Output the [x, y] coordinate of the center of the cell containing the given text.  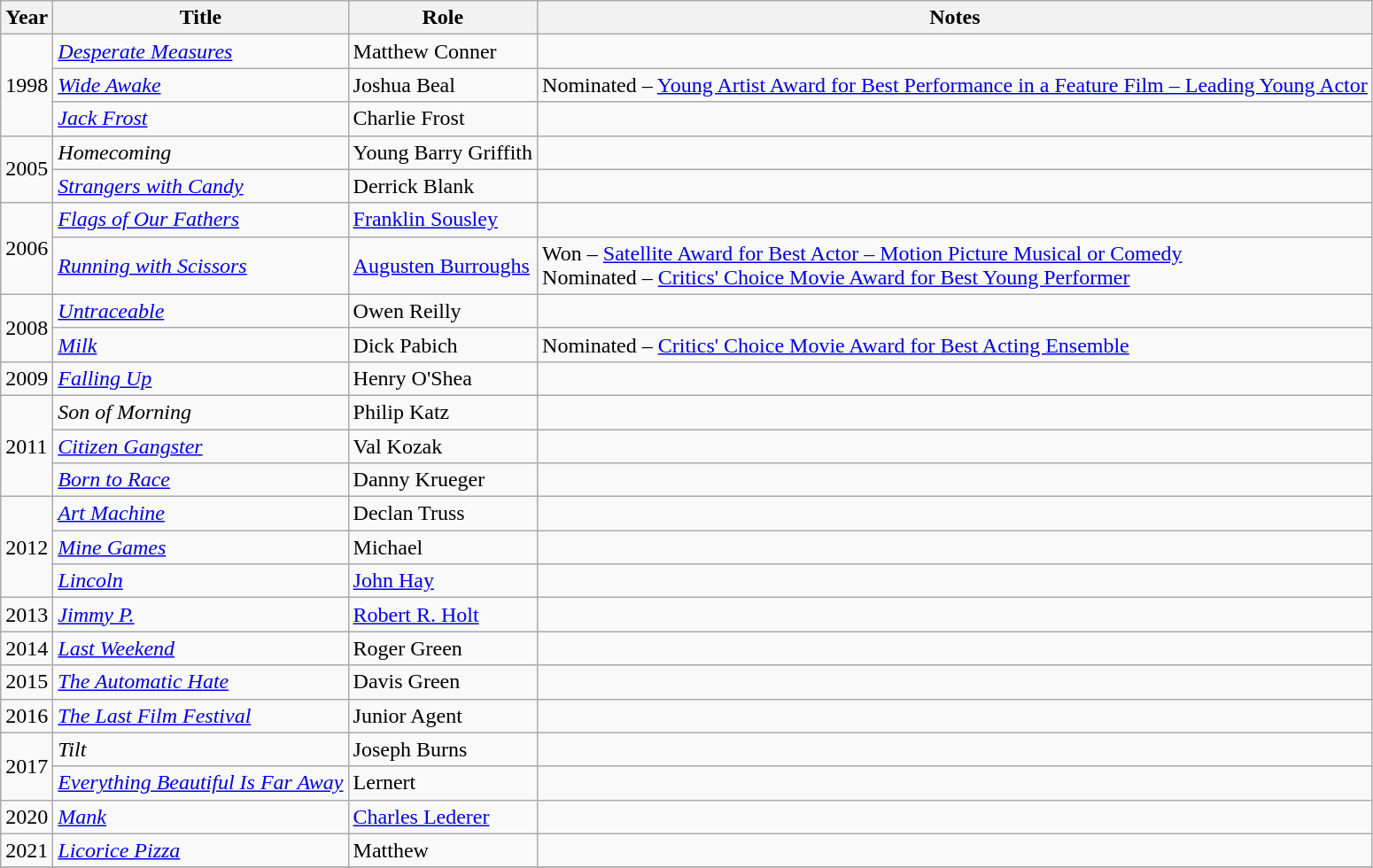
Henry O'Shea [443, 378]
Matthew [443, 850]
Jimmy P. [200, 615]
Franklin Sousley [443, 220]
Matthew Conner [443, 51]
Nominated – Young Artist Award for Best Performance in a Feature Film – Leading Young Actor [955, 85]
2017 [27, 766]
Nominated – Critics' Choice Movie Award for Best Acting Ensemble [955, 345]
Running with Scissors [200, 266]
2012 [27, 547]
2006 [27, 248]
Role [443, 18]
Michael [443, 547]
Notes [955, 18]
Joseph Burns [443, 749]
Untraceable [200, 311]
2008 [27, 328]
2013 [27, 615]
Lernert [443, 783]
Citizen Gangster [200, 446]
1998 [27, 85]
Charlie Frost [443, 119]
Owen Reilly [443, 311]
2005 [27, 169]
2015 [27, 682]
Dick Pabich [443, 345]
Augusten Burroughs [443, 266]
Falling Up [200, 378]
Robert R. Holt [443, 615]
Homecoming [200, 152]
Strangers with Candy [200, 186]
Lincoln [200, 581]
Val Kozak [443, 446]
Young Barry Griffith [443, 152]
The Automatic Hate [200, 682]
Everything Beautiful Is Far Away [200, 783]
The Last Film Festival [200, 716]
Philip Katz [443, 412]
Joshua Beal [443, 85]
Jack Frost [200, 119]
Wide Awake [200, 85]
Born to Race [200, 480]
Tilt [200, 749]
Art Machine [200, 514]
2011 [27, 446]
Danny Krueger [443, 480]
Milk [200, 345]
Title [200, 18]
Charles Lederer [443, 817]
Licorice Pizza [200, 850]
Mine Games [200, 547]
Desperate Measures [200, 51]
Last Weekend [200, 648]
Roger Green [443, 648]
2021 [27, 850]
Son of Morning [200, 412]
Declan Truss [443, 514]
2009 [27, 378]
2020 [27, 817]
Junior Agent [443, 716]
Won – Satellite Award for Best Actor – Motion Picture Musical or ComedyNominated – Critics' Choice Movie Award for Best Young Performer [955, 266]
Year [27, 18]
Davis Green [443, 682]
Derrick Blank [443, 186]
Flags of Our Fathers [200, 220]
2016 [27, 716]
Mank [200, 817]
John Hay [443, 581]
2014 [27, 648]
